For the text-containing cell, return its midpoint in (x, y) coordinate format. 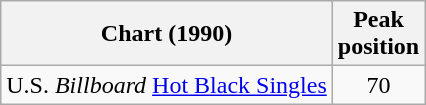
Peakposition (378, 34)
70 (378, 85)
U.S. Billboard Hot Black Singles (167, 85)
Chart (1990) (167, 34)
